Scan for the cell matching the given text and deliver its [x, y] coordinate at center. 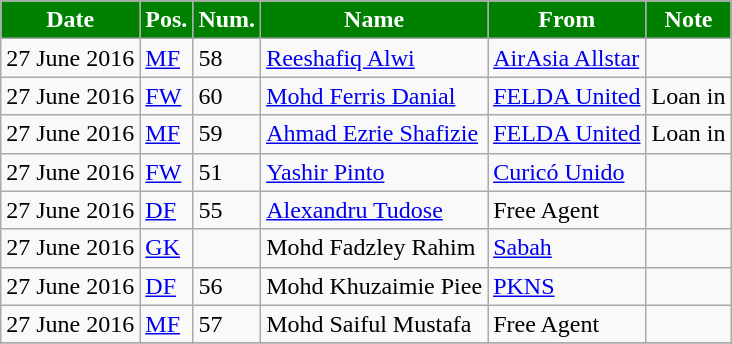
GK [166, 248]
Mohd Fadzley Rahim [374, 248]
Mohd Ferris Danial [374, 96]
Sabah [567, 248]
Curicó Unido [567, 172]
Reeshafiq Alwi [374, 58]
59 [227, 134]
Num. [227, 20]
Pos. [166, 20]
60 [227, 96]
Date [70, 20]
56 [227, 286]
Alexandru Tudose [374, 210]
51 [227, 172]
Note [688, 20]
Yashir Pinto [374, 172]
55 [227, 210]
58 [227, 58]
Mohd Khuzaimie Piee [374, 286]
AirAsia Allstar [567, 58]
From [567, 20]
57 [227, 324]
Name [374, 20]
Mohd Saiful Mustafa [374, 324]
Ahmad Ezrie Shafizie [374, 134]
PKNS [567, 286]
